From the cell containing the given text, extract its center point as (x, y) coordinate. 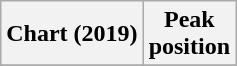
Peakposition (189, 34)
Chart (2019) (72, 34)
